Identify which cell holds the provided text, then report its [x, y] central coordinate. 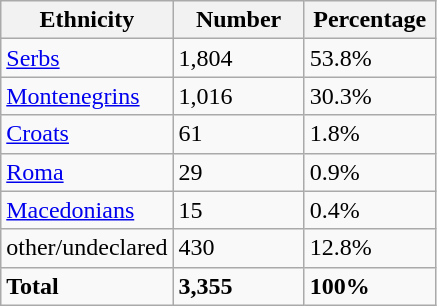
12.8% [370, 248]
1,016 [238, 96]
430 [238, 248]
Number [238, 20]
100% [370, 286]
Montenegrins [87, 96]
53.8% [370, 58]
other/undeclared [87, 248]
Roma [87, 172]
15 [238, 210]
Percentage [370, 20]
0.9% [370, 172]
3,355 [238, 286]
1,804 [238, 58]
61 [238, 134]
Croats [87, 134]
Ethnicity [87, 20]
29 [238, 172]
Total [87, 286]
1.8% [370, 134]
Serbs [87, 58]
0.4% [370, 210]
Macedonians [87, 210]
30.3% [370, 96]
